Identify which cell holds the provided text, then report its (X, Y) central coordinate. 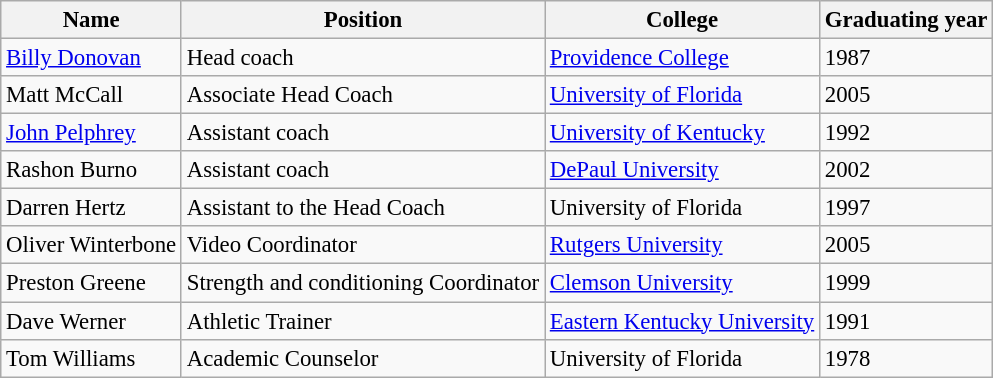
Preston Greene (92, 283)
1999 (906, 283)
1987 (906, 58)
Tom Williams (92, 358)
1991 (906, 321)
John Pelphrey (92, 133)
Head coach (362, 58)
Eastern Kentucky University (682, 321)
Graduating year (906, 20)
Video Coordinator (362, 245)
University of Kentucky (682, 133)
Providence College (682, 58)
Associate Head Coach (362, 95)
Name (92, 20)
2002 (906, 170)
Matt McCall (92, 95)
Darren Hertz (92, 208)
Academic Counselor (362, 358)
1992 (906, 133)
Assistant to the Head Coach (362, 208)
Clemson University (682, 283)
DePaul University (682, 170)
Athletic Trainer (362, 321)
Rutgers University (682, 245)
Position (362, 20)
Billy Donovan (92, 58)
Rashon Burno (92, 170)
Oliver Winterbone (92, 245)
1997 (906, 208)
Strength and conditioning Coordinator (362, 283)
1978 (906, 358)
College (682, 20)
Dave Werner (92, 321)
